Locate the cell with the specified text and output its (x, y) center coordinate. 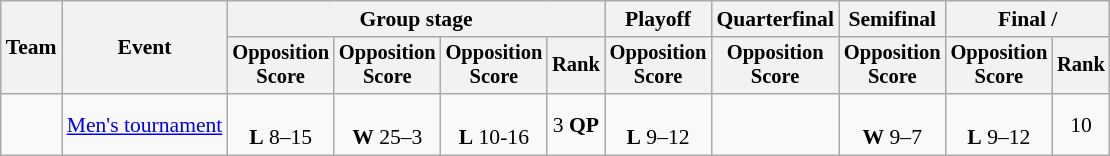
Men's tournament (145, 124)
10 (1081, 124)
Quarterfinal (775, 19)
Event (145, 48)
Group stage (416, 19)
Final / (1028, 19)
L 8–15 (280, 124)
Semifinal (892, 19)
L 10-16 (494, 124)
W 25–3 (388, 124)
Team (32, 48)
W 9–7 (892, 124)
3 QP (576, 124)
Playoff (658, 19)
